Return the [x, y] coordinate for the center point of the cell that contains the specified text.  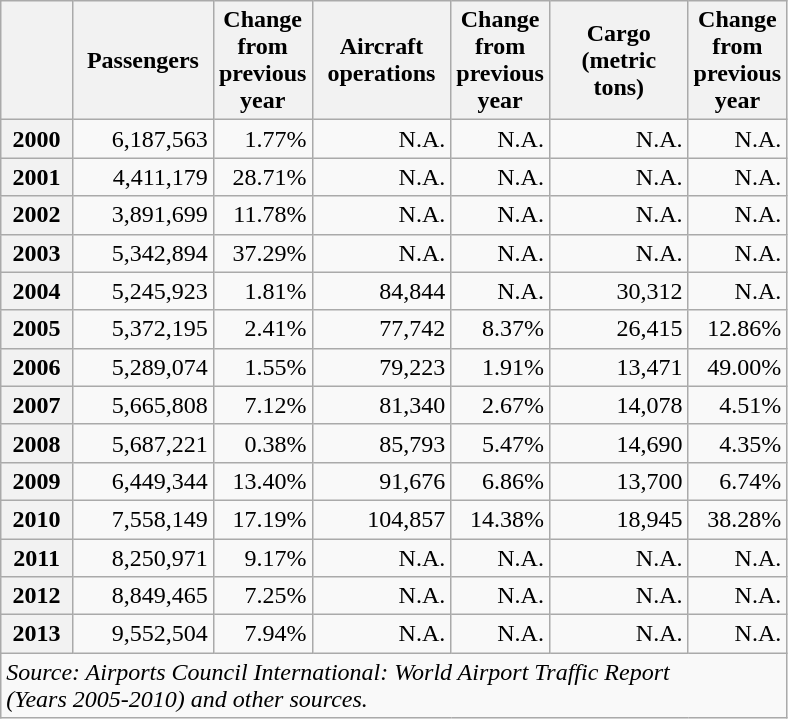
30,312 [618, 291]
6.86% [500, 481]
14,690 [618, 443]
5.47% [500, 443]
2013 [37, 634]
9.17% [262, 557]
1.77% [262, 139]
4.35% [738, 443]
8,849,465 [142, 596]
0.38% [262, 443]
2004 [37, 291]
14.38% [500, 519]
85,793 [382, 443]
2008 [37, 443]
81,340 [382, 405]
11.78% [262, 215]
Source: Airports Council International: World Airport Traffic Report(Years 2005-2010) and other sources. [394, 686]
17.19% [262, 519]
13.40% [262, 481]
38.28% [738, 519]
5,372,195 [142, 329]
6,187,563 [142, 139]
2.67% [500, 405]
13,700 [618, 481]
7,558,149 [142, 519]
6,449,344 [142, 481]
4,411,179 [142, 177]
Passengers [142, 60]
2.41% [262, 329]
14,078 [618, 405]
12.86% [738, 329]
7.94% [262, 634]
91,676 [382, 481]
18,945 [618, 519]
2010 [37, 519]
7.25% [262, 596]
84,844 [382, 291]
2007 [37, 405]
7.12% [262, 405]
Cargo(metric tons) [618, 60]
3,891,699 [142, 215]
2005 [37, 329]
28.71% [262, 177]
13,471 [618, 367]
9,552,504 [142, 634]
77,742 [382, 329]
26,415 [618, 329]
79,223 [382, 367]
2012 [37, 596]
1.55% [262, 367]
8.37% [500, 329]
2009 [37, 481]
4.51% [738, 405]
2003 [37, 253]
1.81% [262, 291]
2011 [37, 557]
6.74% [738, 481]
5,687,221 [142, 443]
104,857 [382, 519]
8,250,971 [142, 557]
1.91% [500, 367]
5,665,808 [142, 405]
2001 [37, 177]
5,245,923 [142, 291]
2006 [37, 367]
37.29% [262, 253]
5,342,894 [142, 253]
2002 [37, 215]
2000 [37, 139]
5,289,074 [142, 367]
Aircraft operations [382, 60]
49.00% [738, 367]
